Identify which cell holds the provided text, then report its [X, Y] central coordinate. 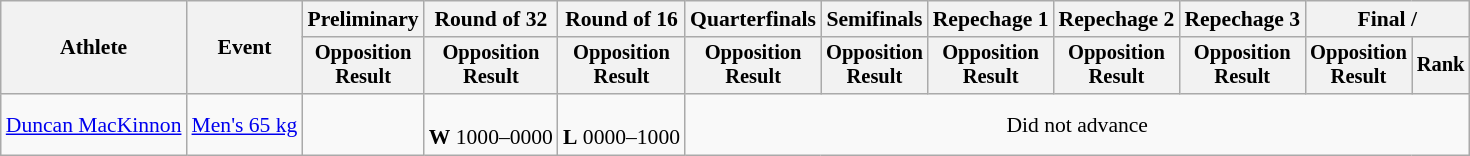
Quarterfinals [753, 19]
W 1000–0000 [491, 124]
Athlete [94, 48]
Event [245, 48]
Duncan MacKinnon [94, 124]
Repechage 1 [991, 19]
Preliminary [362, 19]
Final / [1387, 19]
L 0000–1000 [622, 124]
Semifinals [874, 19]
Repechage 3 [1242, 19]
Men's 65 kg [245, 124]
Repechage 2 [1117, 19]
Rank [1441, 66]
Did not advance [1077, 124]
Round of 32 [491, 19]
Round of 16 [622, 19]
